Return [x, y] of the center of cell containing provided text 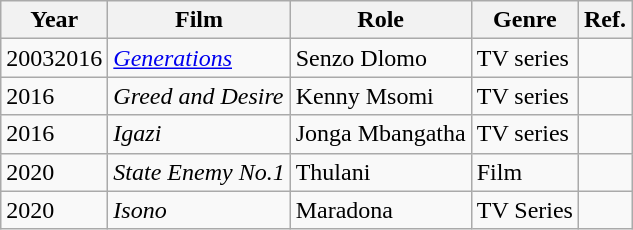
Isono [199, 210]
Thulani [380, 172]
Jonga Mbangatha [380, 134]
Igazi [199, 134]
Genre [524, 20]
Kenny Msomi [380, 96]
TV Series [524, 210]
Ref. [604, 20]
Year [54, 20]
Greed and Desire [199, 96]
20032016 [54, 58]
Role [380, 20]
State Enemy No.1 [199, 172]
Senzo Dlomo [380, 58]
Maradona [380, 210]
Generations [199, 58]
